Extract the (x, y) coordinate from the center of the cell holding the provided text.  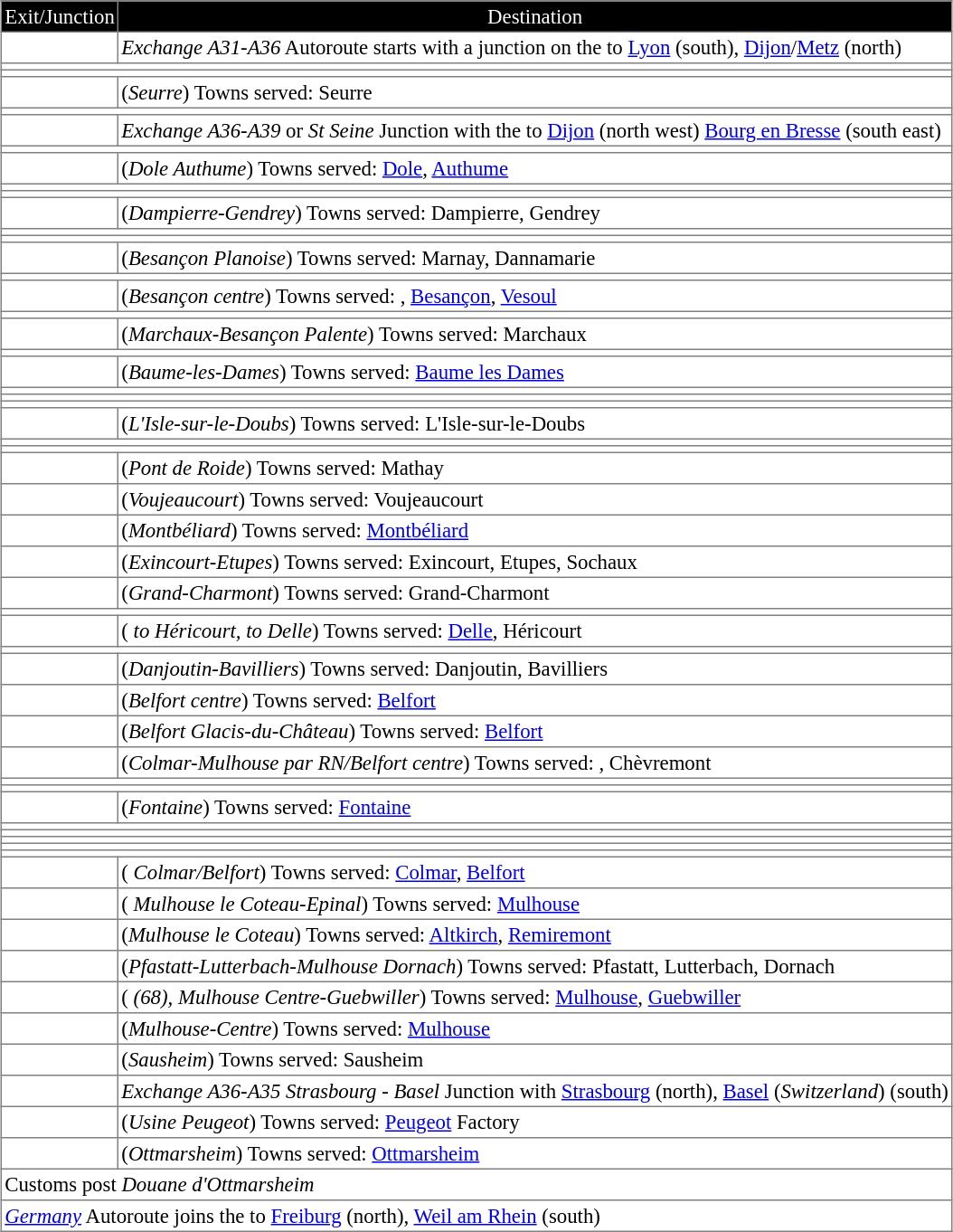
(Mulhouse le Coteau) Towns served: Altkirch, Remiremont (535, 934)
( (68), Mulhouse Centre-Guebwiller) Towns served: Mulhouse, Guebwiller (535, 997)
Exchange A36-A39 or St Seine Junction with the to Dijon (north west) Bourg en Bresse (south east) (535, 130)
(L'Isle-sur-le-Doubs) Towns served: L'Isle-sur-le-Doubs (535, 423)
(Mulhouse-Centre) Towns served: Mulhouse (535, 1028)
(Pont de Roide) Towns served: Mathay (535, 468)
(Ottmarsheim) Towns served: Ottmarsheim (535, 1153)
Exchange A36-A35 Strasbourg - Basel Junction with Strasbourg (north), Basel (Switzerland) (south) (535, 1091)
(Dole Authume) Towns served: Dole, Authume (535, 168)
(Exincourt-Etupes) Towns served: Exincourt, Etupes, Sochaux (535, 562)
(Belfort Glacis-du-Château) Towns served: Belfort (535, 731)
(Usine Peugeot) Towns served: Peugeot Factory (535, 1122)
Exit/Junction (60, 16)
(Besançon centre) Towns served: , Besançon, Vesoul (535, 296)
(Montbéliard) Towns served: Montbéliard (535, 530)
(Danjoutin-Bavilliers) Towns served: Danjoutin, Bavilliers (535, 668)
(Besançon Planoise) Towns served: Marnay, Dannamarie (535, 258)
(Baume-les-Dames) Towns served: Baume les Dames (535, 372)
Destination (535, 16)
(Sausheim) Towns served: Sausheim (535, 1059)
(Dampierre-Gendrey) Towns served: Dampierre, Gendrey (535, 213)
(Voujeaucourt) Towns served: Voujeaucourt (535, 499)
Exchange A31-A36 Autoroute starts with a junction on the to Lyon (south), Dijon/Metz (north) (535, 47)
Germany Autoroute joins the to Freiburg (north), Weil am Rhein (south) (477, 1216)
( Mulhouse le Coteau-Epinal) Towns served: Mulhouse (535, 904)
(Pfastatt-Lutterbach-Mulhouse Dornach) Towns served: Pfastatt, Lutterbach, Dornach (535, 966)
(Colmar-Mulhouse par RN/Belfort centre) Towns served: , Chèvremont (535, 763)
( Colmar/Belfort) Towns served: Colmar, Belfort (535, 872)
(Grand-Charmont) Towns served: Grand-Charmont (535, 592)
(Belfort centre) Towns served: Belfort (535, 700)
(Fontaine) Towns served: Fontaine (535, 807)
( to Héricourt, to Delle) Towns served: Delle, Héricourt (535, 630)
Customs post Douane d'Ottmarsheim (477, 1184)
(Marchaux-Besançon Palente) Towns served: Marchaux (535, 334)
(Seurre) Towns served: Seurre (535, 92)
